Provide the (X, Y) coordinate of the cell's center where the given text is located.  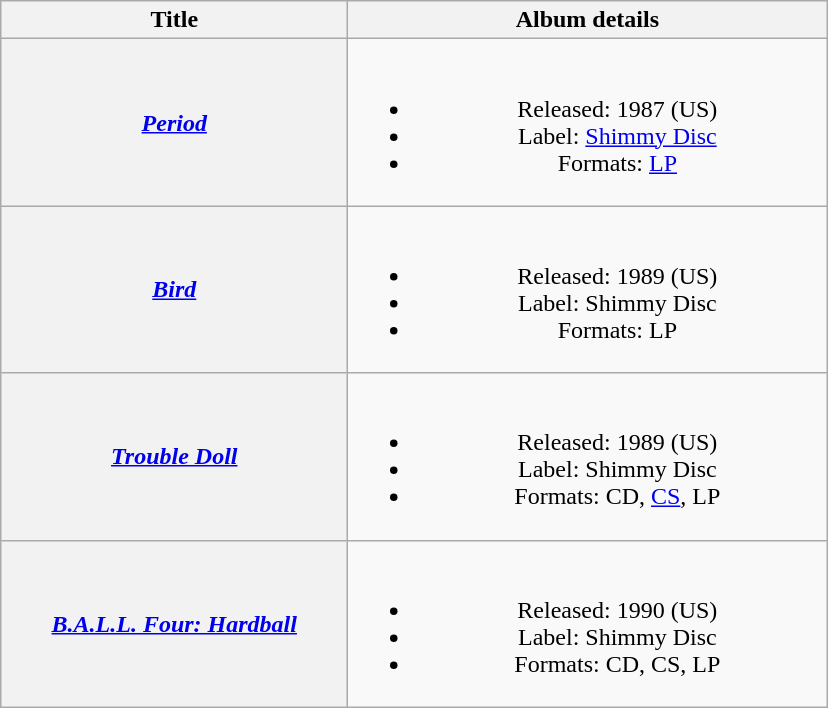
Period (174, 122)
Released: 1989 (US)Label: Shimmy DiscFormats: LP (588, 290)
Trouble Doll (174, 456)
Bird (174, 290)
Album details (588, 20)
B.A.L.L. Four: Hardball (174, 624)
Title (174, 20)
Released: 1990 (US)Label: Shimmy DiscFormats: CD, CS, LP (588, 624)
Released: 1989 (US)Label: Shimmy DiscFormats: CD, CS, LP (588, 456)
Released: 1987 (US)Label: Shimmy DiscFormats: LP (588, 122)
